Determine the [x, y] coordinate at the center of the cell enclosing the given text.  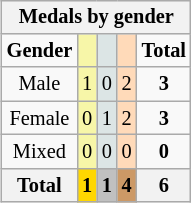
6 [164, 185]
Mixed [40, 152]
Gender [40, 51]
4 [127, 185]
Male [40, 84]
Medals by gender [96, 17]
Female [40, 118]
